For the text-containing cell, return its midpoint in (X, Y) coordinate format. 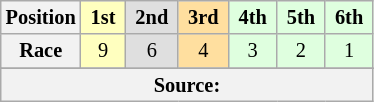
6th (349, 17)
2nd (152, 17)
1st (104, 17)
9 (104, 51)
Source: (187, 85)
3rd (203, 17)
2 (301, 51)
5th (301, 17)
3 (253, 51)
4th (253, 17)
1 (349, 51)
Race (41, 51)
4 (203, 51)
6 (152, 51)
Position (41, 17)
